Provide the (X, Y) coordinate of the cell's center where the given text is located.  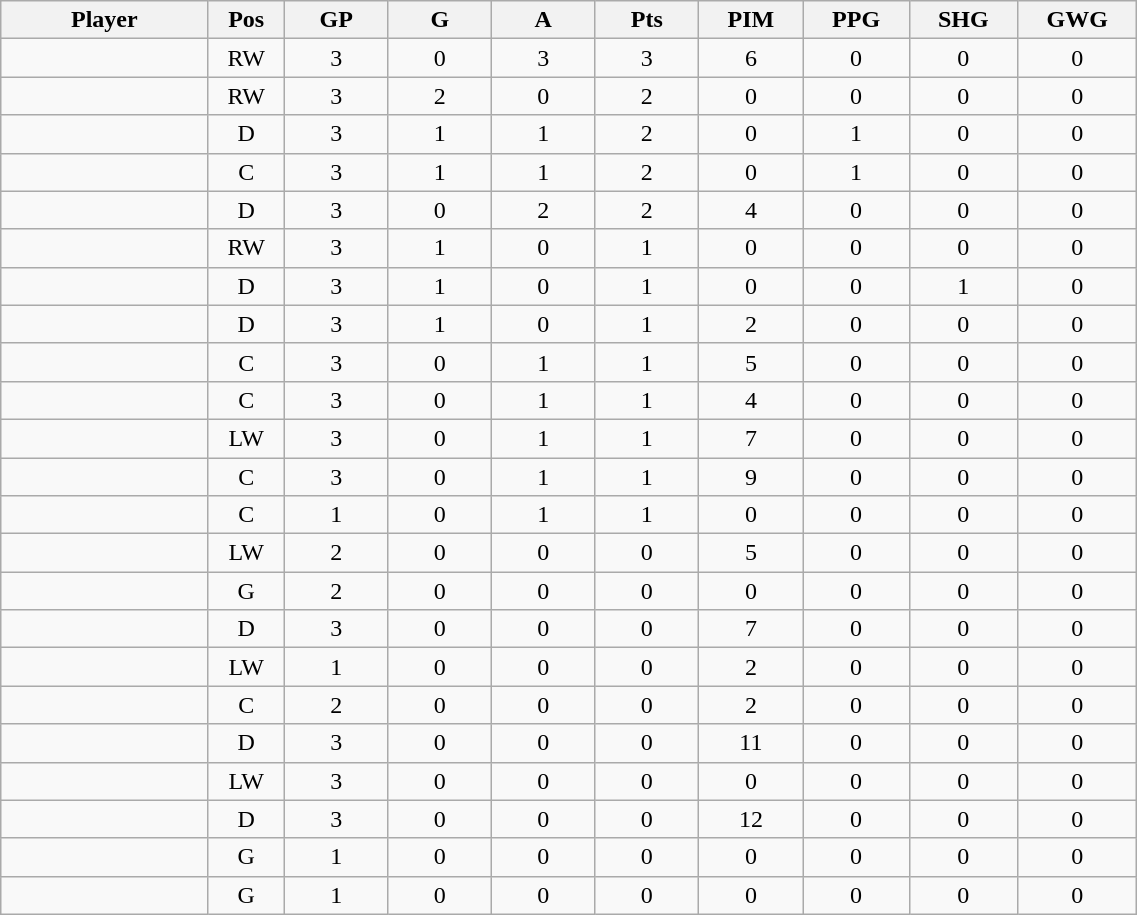
GWG (1078, 20)
11 (752, 743)
12 (752, 819)
SHG (964, 20)
PIM (752, 20)
PPG (856, 20)
Pts (647, 20)
GP (336, 20)
9 (752, 477)
6 (752, 58)
Pos (246, 20)
Player (104, 20)
A (544, 20)
